Determine the [x, y] coordinate at the center of the cell enclosing the given text.  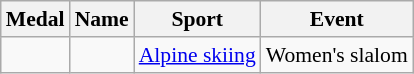
Alpine skiing [198, 55]
Medal [36, 19]
Name [102, 19]
Event [337, 19]
Sport [198, 19]
Women's slalom [337, 55]
